Identify which cell holds the provided text, then report its (X, Y) central coordinate. 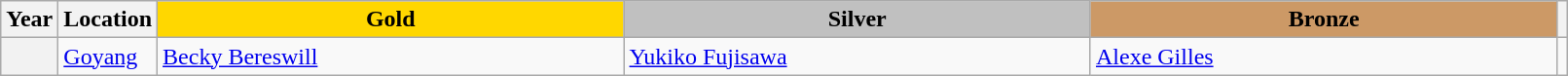
Location (108, 19)
Gold (391, 19)
Silver (857, 19)
Bronze (1324, 19)
Year (29, 19)
Becky Bereswill (391, 57)
Yukiko Fujisawa (857, 57)
Alexe Gilles (1324, 57)
Goyang (108, 57)
